Return [x, y] of the center of cell containing provided text 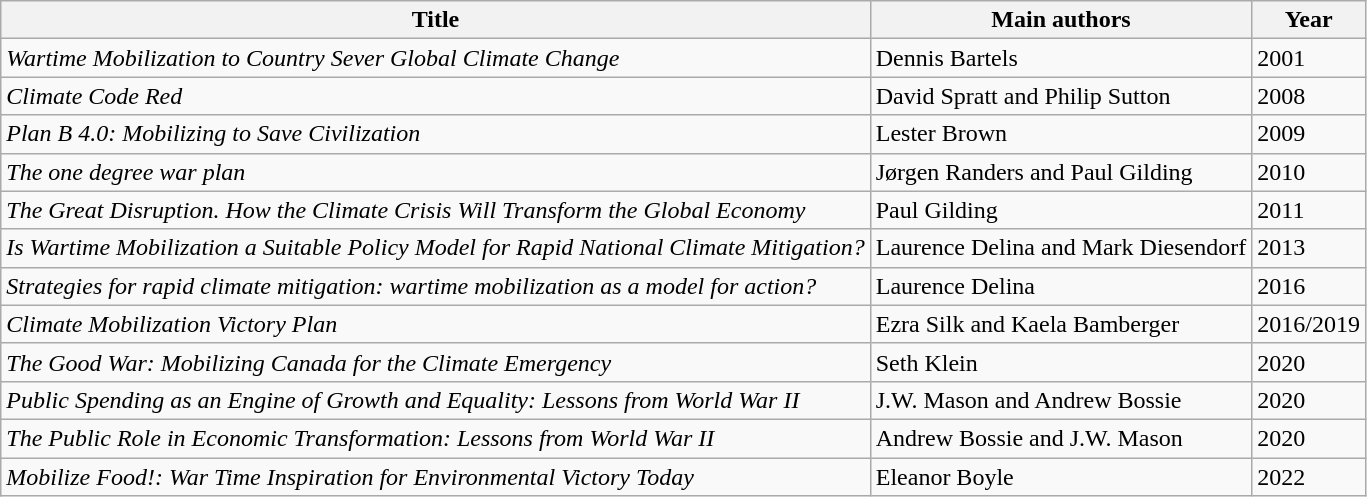
Year [1309, 20]
Climate Code Red [436, 96]
Jørgen Randers and Paul Gilding [1061, 172]
The one degree war plan [436, 172]
Laurence Delina and Mark Diesendorf [1061, 248]
David Spratt and Philip Sutton [1061, 96]
Lester Brown [1061, 134]
2022 [1309, 477]
2009 [1309, 134]
The Public Role in Economic Transformation: Lessons from World War II [436, 438]
2001 [1309, 58]
Ezra Silk and Kaela Bamberger [1061, 324]
2013 [1309, 248]
Mobilize Food!: War Time Inspiration for Environmental Victory Today [436, 477]
Main authors [1061, 20]
Title [436, 20]
Climate Mobilization Victory Plan [436, 324]
2011 [1309, 210]
J.W. Mason and Andrew Bossie [1061, 400]
2016/2019 [1309, 324]
Strategies for rapid climate mitigation: wartime mobilization as a model for action? [436, 286]
Seth Klein [1061, 362]
Public Spending as an Engine of Growth and Equality: Lessons from World War II [436, 400]
Laurence Delina [1061, 286]
Paul Gilding [1061, 210]
The Great Disruption. How the Climate Crisis Will Transform the Global Economy [436, 210]
The Good War: Mobilizing Canada for the Climate Emergency [436, 362]
Eleanor Boyle [1061, 477]
Andrew Bossie and J.W. Mason [1061, 438]
Plan B 4.0: Mobilizing to Save Civilization [436, 134]
Is Wartime Mobilization a Suitable Policy Model for Rapid National Climate Mitigation? [436, 248]
Dennis Bartels [1061, 58]
2016 [1309, 286]
Wartime Mobilization to Country Sever Global Climate Change [436, 58]
2010 [1309, 172]
2008 [1309, 96]
